Return (x, y) of the center of cell containing provided text 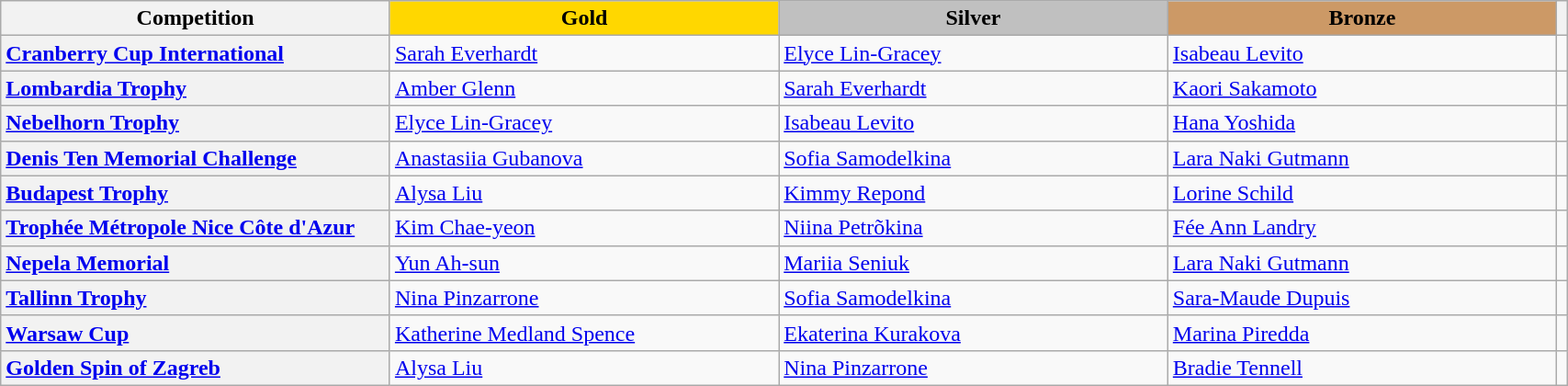
Bradie Tennell (1361, 368)
Silver (974, 18)
Lorine Schild (1361, 193)
Niina Petrõkina (974, 228)
Kim Chae-yeon (584, 228)
Gold (584, 18)
Golden Spin of Zagreb (196, 368)
Kimmy Repond (974, 193)
Trophée Métropole Nice Côte d'Azur (196, 228)
Warsaw Cup (196, 333)
Lombardia Trophy (196, 88)
Katherine Medland Spence (584, 333)
Fée Ann Landry (1361, 228)
Yun Ah-sun (584, 263)
Nebelhorn Trophy (196, 123)
Anastasiia Gubanova (584, 158)
Mariia Seniuk (974, 263)
Bronze (1361, 18)
Ekaterina Kurakova (974, 333)
Cranberry Cup International (196, 53)
Kaori Sakamoto (1361, 88)
Amber Glenn (584, 88)
Budapest Trophy (196, 193)
Nepela Memorial (196, 263)
Denis Ten Memorial Challenge (196, 158)
Competition (196, 18)
Marina Piredda (1361, 333)
Sara-Maude Dupuis (1361, 298)
Tallinn Trophy (196, 298)
Hana Yoshida (1361, 123)
